Scan for the cell matching the given text and deliver its (X, Y) coordinate at center. 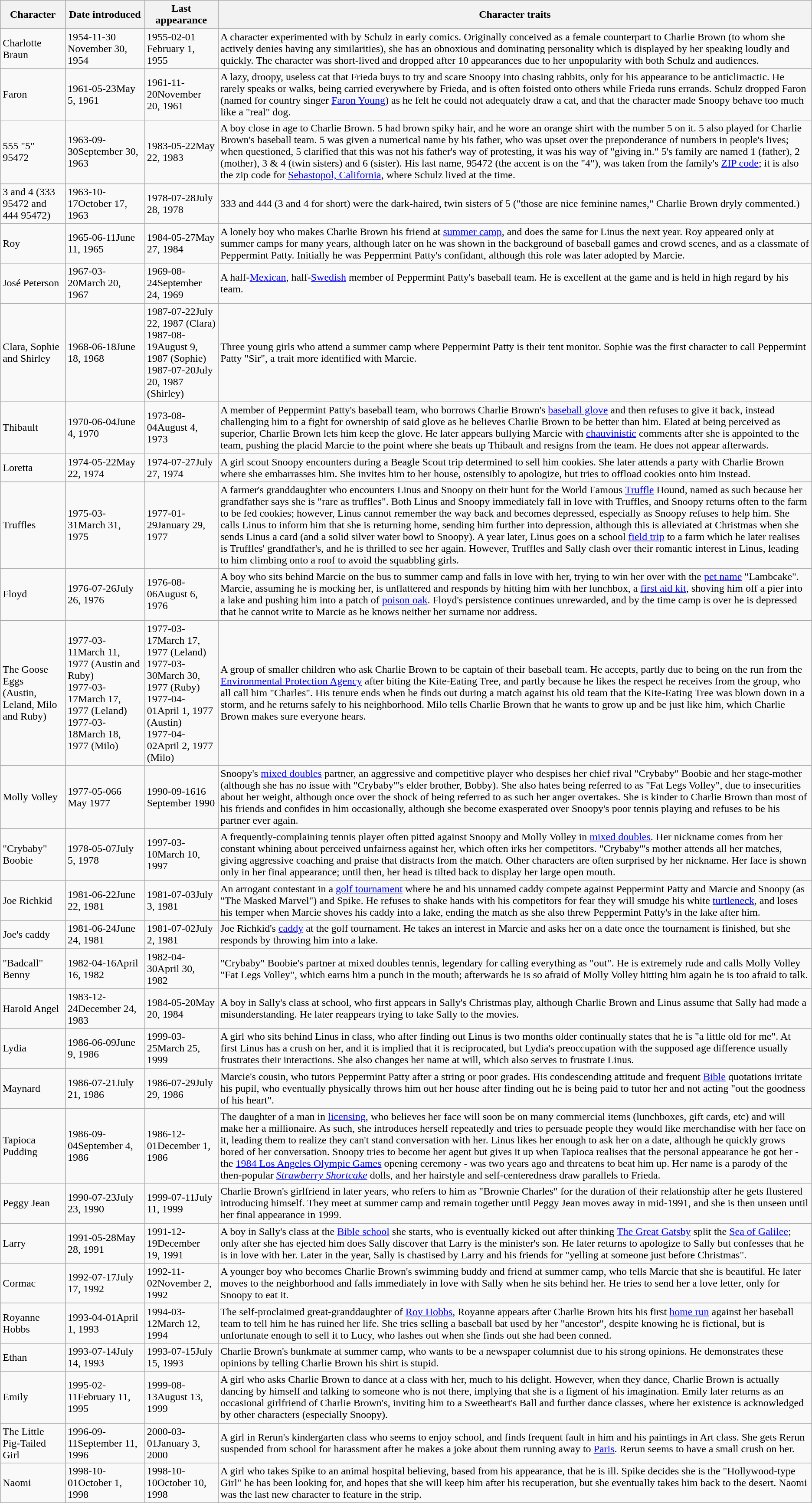
Joe Richkid (33, 900)
555 "5" 95472 (33, 152)
1998-10-01October 1, 1998 (105, 1483)
Larry (33, 1243)
Roy (33, 243)
Tapioca Pudding (33, 1146)
Peggy Jean (33, 1203)
Joe's caddy (33, 934)
1968-06-18June 18, 1968 (105, 352)
1992-11-02November 2, 1992 (181, 1283)
"Badcall" Benny (33, 969)
1981-07-02July 2, 1981 (181, 934)
1997-03-10March 10, 1997 (181, 855)
1999-03-25March 25, 1999 (181, 1048)
1963-09-30September 30, 1963 (105, 152)
1996-09-11September 11, 1996 (105, 1443)
1993-07-15July 15, 1993 (181, 1357)
333 and 444 (3 and 4 for short) were the dark-haired, twin sisters of 5 ("those are nice feminine names," Charlie Brown dryly commented.) (515, 203)
1954-11-30 November 30, 1954 (105, 49)
1995-02-11February 11, 1995 (105, 1397)
Truffles (33, 525)
1990-09-1616 September 1990 (181, 797)
Ethan (33, 1357)
1963-10-17October 17, 1963 (105, 203)
Maynard (33, 1088)
Lydia (33, 1048)
José Peterson (33, 283)
Last appearance (181, 15)
1987-07-22July 22, 1987 (Clara)1987-08-19August 9, 1987 (Sophie)1987-07-20July 20, 1987 (Shirley) (181, 352)
1984-05-20May 20, 1984 (181, 1009)
1961-05-23May 5, 1961 (105, 95)
Naomi (33, 1483)
1991-12-19December 19, 1991 (181, 1243)
1986-07-29July 29, 1986 (181, 1088)
"Crybaby" Boobie (33, 855)
1998-10-10October 10, 1998 (181, 1483)
Harold Angel (33, 1009)
The Little Pig-Tailed Girl (33, 1443)
1986-09-04September 4, 1986 (105, 1146)
Cormac (33, 1283)
1983-05-22May 22, 1983 (181, 152)
1976-08-06August 6, 1976 (181, 594)
1976-07-26July 26, 1976 (105, 594)
1984-05-27May 27, 1984 (181, 243)
Loretta (33, 468)
1969-08-24September 24, 1969 (181, 283)
1978-05-07July 5, 1978 (105, 855)
1981-06-24June 24, 1981 (105, 934)
1970-06-04June 4, 1970 (105, 428)
1975-03-31March 31, 1975 (105, 525)
3 and 4 (333 95472 and 444 95472) (33, 203)
The Goose Eggs(Austin, Leland, Milo and Ruby) (33, 693)
1983-12-24December 24, 1983 (105, 1009)
1992-07-17July 17, 1992 (105, 1283)
1981-07-03July 3, 1981 (181, 900)
1955-02-01 February 1, 1955 (181, 49)
1981-06-22June 22, 1981 (105, 900)
Date introduced (105, 15)
1986-12-01December 1, 1986 (181, 1146)
Faron (33, 95)
1978-07-28July 28, 1978 (181, 203)
1967-03-20March 20, 1967 (105, 283)
1977-03-17March 17, 1977 (Leland)1977-03-30March 30, 1977 (Ruby)1977-04-01April 1, 1977 (Austin)1977-04-02April 2, 1977 (Milo) (181, 693)
1961-11-20November 20, 1961 (181, 95)
1991-05-28May 28, 1991 (105, 1243)
Emily (33, 1397)
Floyd (33, 594)
1982-04-30April 30, 1982 (181, 969)
1999-08-13August 13, 1999 (181, 1397)
Character (33, 15)
1993-07-14July 14, 1993 (105, 1357)
Thibault (33, 428)
Royanne Hobbs (33, 1323)
1977-01-29January 29, 1977 (181, 525)
1974-05-22May 22, 1974 (105, 468)
1974-07-27July 27, 1974 (181, 468)
1982-04-16April 16, 1982 (105, 969)
A half-Mexican, half-Swedish member of Peppermint Patty's baseball team. He is excellent at the game and is held in high regard by his team. (515, 283)
Clara, Sophie and Shirley (33, 352)
1999-07-11July 11, 1999 (181, 1203)
Charlotte Braun (33, 49)
1977-03-11March 11, 1977 (Austin and Ruby)1977-03-17March 17, 1977 (Leland)1977-03-18March 18, 1977 (Milo) (105, 693)
2000-03-01January 3, 2000 (181, 1443)
1973-08-04August 4, 1973 (181, 428)
1993-04-01April 1, 1993 (105, 1323)
1994-03-12March 12, 1994 (181, 1323)
1990-07-23July 23, 1990 (105, 1203)
1986-06-09June 9, 1986 (105, 1048)
1965-06-11June 11, 1965 (105, 243)
1986-07-21July 21, 1986 (105, 1088)
1977-05-066 May 1977 (105, 797)
Character traits (515, 15)
Molly Volley (33, 797)
